Output the (x, y) coordinate of the center of the cell containing the given text.  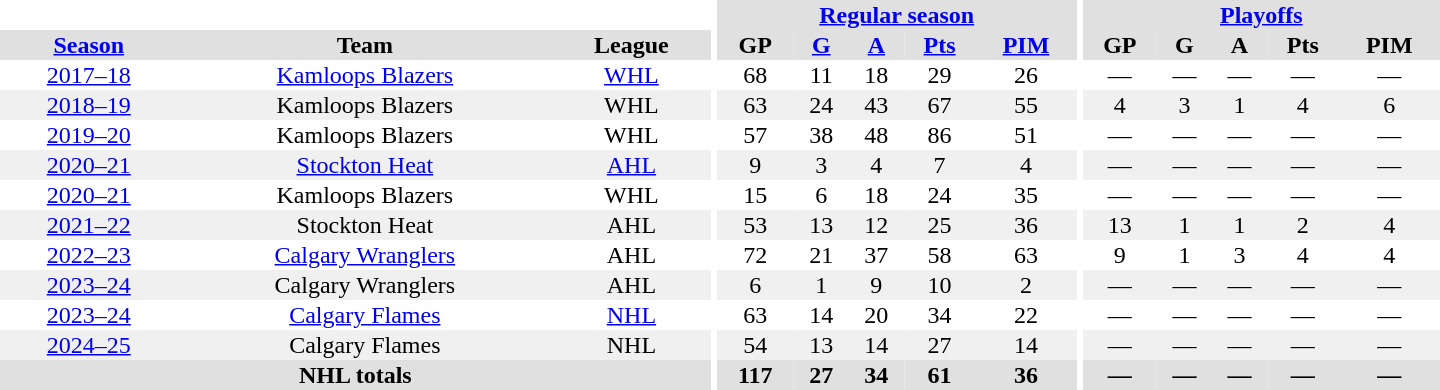
25 (940, 225)
20 (876, 315)
26 (1026, 75)
58 (940, 255)
Playoffs (1262, 15)
2018–19 (89, 105)
11 (822, 75)
55 (1026, 105)
22 (1026, 315)
117 (756, 375)
53 (756, 225)
48 (876, 135)
35 (1026, 195)
12 (876, 225)
10 (940, 285)
37 (876, 255)
57 (756, 135)
72 (756, 255)
2024–25 (89, 345)
2021–22 (89, 225)
2017–18 (89, 75)
NHL totals (356, 375)
29 (940, 75)
15 (756, 195)
2022–23 (89, 255)
Regular season (897, 15)
86 (940, 135)
Team (366, 45)
43 (876, 105)
7 (940, 165)
61 (940, 375)
21 (822, 255)
67 (940, 105)
51 (1026, 135)
38 (822, 135)
68 (756, 75)
League (632, 45)
54 (756, 345)
Season (89, 45)
2019–20 (89, 135)
